Determine the (x, y) coordinate at the center of the cell enclosing the given text.  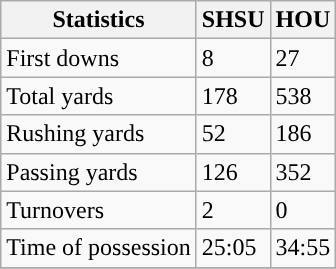
538 (303, 96)
34:55 (303, 248)
Turnovers (99, 210)
SHSU (233, 20)
First downs (99, 58)
HOU (303, 20)
8 (233, 58)
2 (233, 210)
Passing yards (99, 172)
352 (303, 172)
0 (303, 210)
Total yards (99, 96)
126 (233, 172)
Statistics (99, 20)
52 (233, 134)
25:05 (233, 248)
27 (303, 58)
Rushing yards (99, 134)
186 (303, 134)
Time of possession (99, 248)
178 (233, 96)
